From the cell containing the given text, extract its center point as [x, y] coordinate. 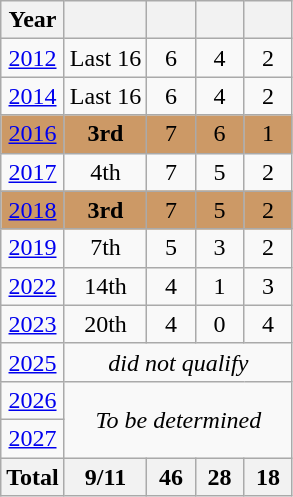
Total [33, 477]
14th [105, 286]
18 [268, 477]
9/11 [105, 477]
2016 [33, 134]
2023 [33, 324]
2018 [33, 210]
did not qualify [178, 362]
4th [105, 172]
7th [105, 248]
2027 [33, 438]
To be determined [178, 419]
2025 [33, 362]
28 [220, 477]
46 [172, 477]
2022 [33, 286]
Year [33, 20]
2026 [33, 400]
2012 [33, 58]
2014 [33, 96]
2017 [33, 172]
0 [220, 324]
20th [105, 324]
2019 [33, 248]
